Determine the [X, Y] coordinate at the center of the cell enclosing the given text.  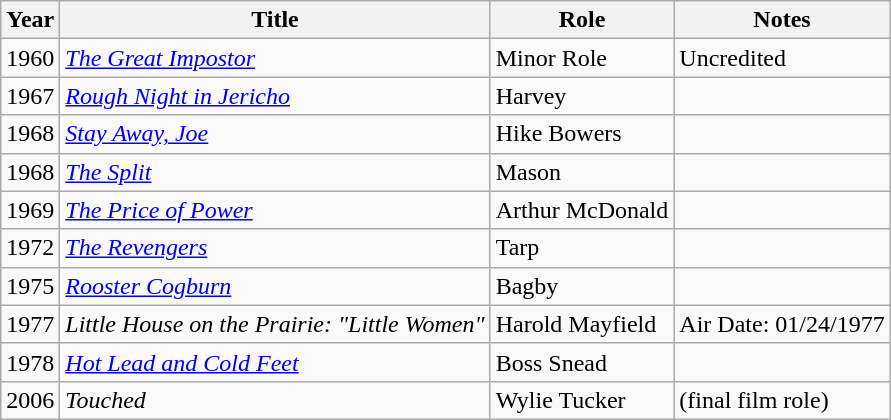
Little House on the Prairie: "Little Women" [275, 324]
1972 [30, 248]
Touched [275, 400]
Air Date: 01/24/1977 [782, 324]
Year [30, 20]
The Great Impostor [275, 58]
Uncredited [782, 58]
The Split [275, 172]
The Revengers [275, 248]
Harold Mayfield [582, 324]
Arthur McDonald [582, 210]
1975 [30, 286]
Title [275, 20]
Notes [782, 20]
1967 [30, 96]
(final film role) [782, 400]
Hike Bowers [582, 134]
Role [582, 20]
Tarp [582, 248]
Wylie Tucker [582, 400]
1977 [30, 324]
2006 [30, 400]
Rooster Cogburn [275, 286]
Harvey [582, 96]
Bagby [582, 286]
Mason [582, 172]
1978 [30, 362]
The Price of Power [275, 210]
1969 [30, 210]
Stay Away, Joe [275, 134]
Rough Night in Jericho [275, 96]
Hot Lead and Cold Feet [275, 362]
Boss Snead [582, 362]
Minor Role [582, 58]
1960 [30, 58]
